Return (x, y) of the center of cell containing provided text 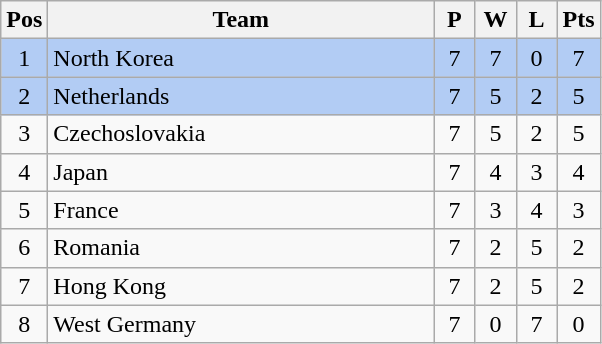
6 (24, 248)
Netherlands (241, 96)
Pts (578, 20)
L (536, 20)
1 (24, 58)
P (454, 20)
North Korea (241, 58)
Romania (241, 248)
Japan (241, 172)
France (241, 210)
Pos (24, 20)
W (496, 20)
8 (24, 324)
Team (241, 20)
Czechoslovakia (241, 134)
Hong Kong (241, 286)
West Germany (241, 324)
